Search for the cell housing the specified text and yield its [x, y] center coordinate. 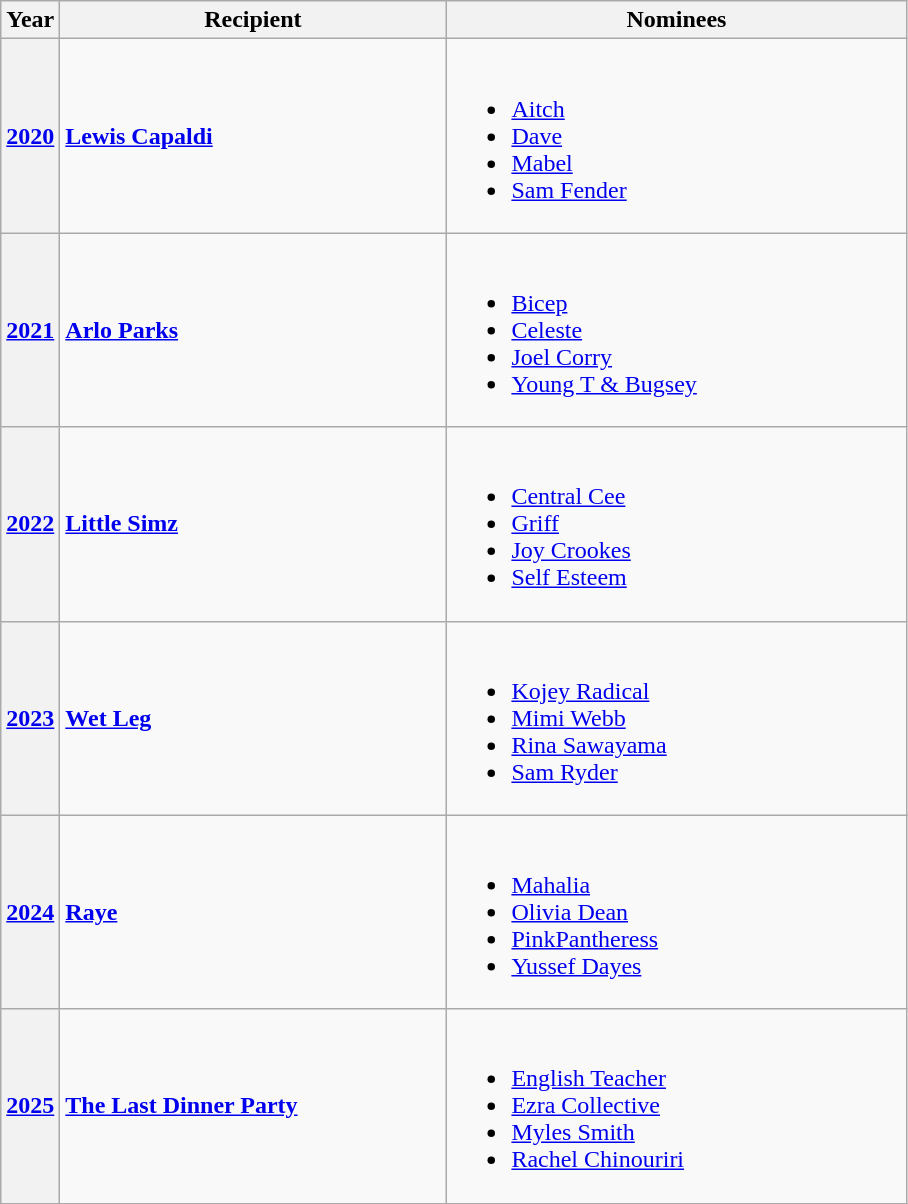
2021 [30, 330]
Year [30, 20]
2022 [30, 524]
AitchDaveMabelSam Fender [676, 136]
Wet Leg [253, 718]
Arlo Parks [253, 330]
2023 [30, 718]
Recipient [253, 20]
MahaliaOlivia DeanPinkPantheressYussef Dayes [676, 912]
Nominees [676, 20]
2025 [30, 1106]
Little Simz [253, 524]
Lewis Capaldi [253, 136]
The Last Dinner Party [253, 1106]
2020 [30, 136]
Central CeeGriffJoy CrookesSelf Esteem [676, 524]
Raye [253, 912]
2024 [30, 912]
BicepCelesteJoel CorryYoung T & Bugsey [676, 330]
English TeacherEzra CollectiveMyles SmithRachel Chinouriri [676, 1106]
Kojey RadicalMimi WebbRina SawayamaSam Ryder [676, 718]
